Scan for the cell matching the given text and deliver its [X, Y] coordinate at center. 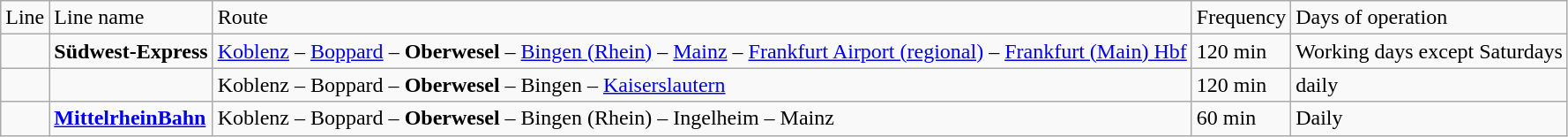
Working days except Saturdays [1430, 51]
Days of operation [1430, 18]
Südwest-Express [131, 51]
Koblenz – Boppard – Oberwesel – Bingen (Rhein) – Mainz – Frankfurt Airport (regional) – Frankfurt (Main) Hbf [702, 51]
Koblenz – Boppard – Oberwesel – Bingen (Rhein) – Ingelheim – Mainz [702, 118]
Koblenz – Boppard – Oberwesel – Bingen – Kaiserslautern [702, 85]
Frequency [1241, 18]
Daily [1430, 118]
60 min [1241, 118]
MittelrheinBahn [131, 118]
Line name [131, 18]
Route [702, 18]
Line [25, 18]
daily [1430, 85]
